From the cell containing the given text, extract its center point as (X, Y) coordinate. 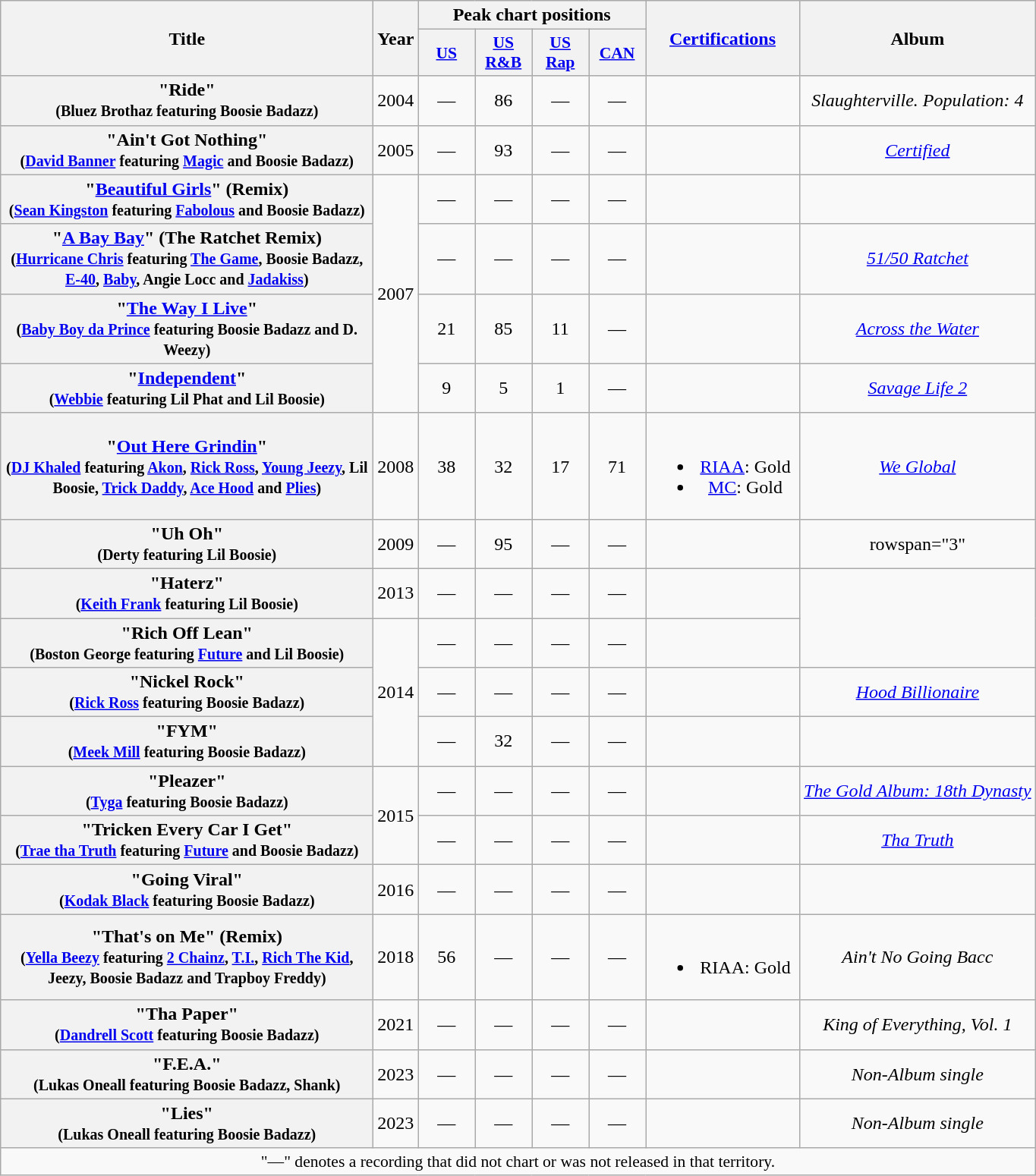
2013 (396, 593)
Peak chart positions (532, 15)
21 (446, 329)
"Ride"(Bluez Brothaz featuring Boosie Badazz) (187, 100)
"Out Here Grindin"(DJ Khaled featuring Akon, Rick Ross, Young Jeezy, Lil Boosie, Trick Daddy, Ace Hood and Plies) (187, 466)
"Uh Oh"(Derty featuring Lil Boosie) (187, 543)
2016 (396, 889)
Year (396, 38)
85 (504, 329)
11 (560, 329)
Certifications (723, 38)
2014 (396, 692)
USRap (560, 53)
"That's on Me" (Remix)(Yella Beezy featuring 2 Chainz, T.I., Rich The Kid, Jeezy, Boosie Badazz and Trapboy Freddy) (187, 957)
2004 (396, 100)
"Rich Off Lean"(Boston George featuring Future and Lil Boosie) (187, 642)
2007 (396, 294)
2008 (396, 466)
Savage Life 2 (918, 388)
"FYM"(Meek Mill featuring Boosie Badazz) (187, 742)
"A Bay Bay" (The Ratchet Remix)(Hurricane Chris featuring The Game, Boosie Badazz, E-40, Baby, Angie Locc and Jadakiss) (187, 259)
17 (560, 466)
"Tha Paper"(Dandrell Scott featuring Boosie Badazz) (187, 1024)
Tha Truth (918, 841)
2009 (396, 543)
King of Everything, Vol. 1 (918, 1024)
"Going Viral"(Kodak Black featuring Boosie Badazz) (187, 889)
USR&B (504, 53)
"Ain't Got Nothing"(David Banner featuring Magic and Boosie Badazz) (187, 150)
5 (504, 388)
Hood Billionaire (918, 692)
Certified (918, 150)
"The Way I Live"(Baby Boy da Prince featuring Boosie Badazz and D. Weezy) (187, 329)
US (446, 53)
The Gold Album: 18th Dynasty (918, 791)
51/50 Ratchet (918, 259)
"Independent"(Webbie featuring Lil Phat and Lil Boosie) (187, 388)
CAN (618, 53)
93 (504, 150)
Album (918, 38)
56 (446, 957)
RIAA: Gold (723, 957)
Across the Water (918, 329)
"—" denotes a recording that did not chart or was not released in that territory. (518, 1162)
2021 (396, 1024)
"Lies"(Lukas Oneall featuring Boosie Badazz) (187, 1123)
"Beautiful Girls" (Remix)(Sean Kingston featuring Fabolous and Boosie Badazz) (187, 199)
"F.E.A."(Lukas Oneall featuring Boosie Badazz, Shank) (187, 1074)
1 (560, 388)
"Haterz"(Keith Frank featuring Lil Boosie) (187, 593)
Slaughterville. Population: 4 (918, 100)
71 (618, 466)
2018 (396, 957)
9 (446, 388)
Ain't No Going Bacc (918, 957)
"Nickel Rock"(Rick Ross featuring Boosie Badazz) (187, 692)
RIAA: GoldMC: Gold (723, 466)
2005 (396, 150)
95 (504, 543)
38 (446, 466)
Title (187, 38)
"Tricken Every Car I Get"(Trae tha Truth featuring Future and Boosie Badazz) (187, 841)
"Pleazer"(Tyga featuring Boosie Badazz) (187, 791)
We Global (918, 466)
2015 (396, 816)
86 (504, 100)
rowspan="3" (918, 543)
